Return the (X, Y) coordinate for the center point of the cell that contains the specified text.  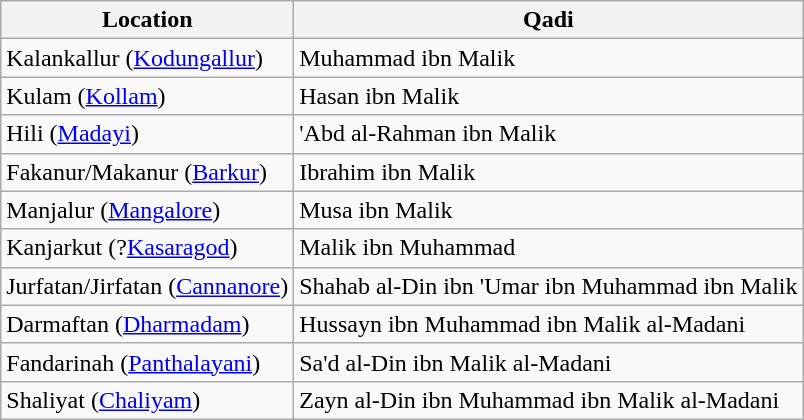
Shaliyat (Chaliyam) (148, 400)
Muhammad ibn Malik (548, 58)
Fakanur/Makanur (Barkur) (148, 172)
Musa ibn Malik (548, 210)
Hasan ibn Malik (548, 96)
Fandarinah (Panthalayani) (148, 362)
Hili (Madayi) (148, 134)
Location (148, 20)
Sa'd al-Din ibn Malik al-Madani (548, 362)
Kalankallur (Kodungallur) (148, 58)
Kulam (Kollam) (148, 96)
Malik ibn Muhammad (548, 248)
Darmaftan (Dharmadam) (148, 324)
Zayn al-Din ibn Muhammad ibn Malik al-Madani (548, 400)
Qadi (548, 20)
Ibrahim ibn Malik (548, 172)
Kanjarkut (?Kasaragod) (148, 248)
Shahab al-Din ibn 'Umar ibn Muhammad ibn Malik (548, 286)
Hussayn ibn Muhammad ibn Malik al-Madani (548, 324)
Jurfatan/Jirfatan (Cannanore) (148, 286)
Manjalur (Mangalore) (148, 210)
'Abd al-Rahman ibn Malik (548, 134)
